Return the [x, y] coordinate for the center point of the cell that contains the specified text.  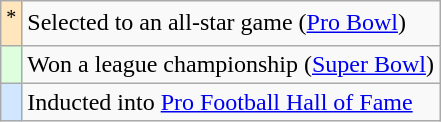
Selected to an all-star game (Pro Bowl) [231, 24]
* [12, 24]
Won a league championship (Super Bowl) [231, 64]
Inducted into Pro Football Hall of Fame [231, 102]
